Determine the (X, Y) coordinate at the center of the cell enclosing the given text.  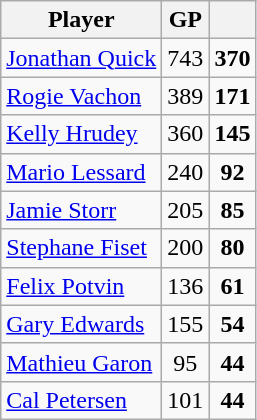
61 (232, 286)
200 (186, 248)
360 (186, 134)
Cal Petersen (82, 400)
80 (232, 248)
101 (186, 400)
Jonathan Quick (82, 58)
171 (232, 96)
95 (186, 362)
Felix Potvin (82, 286)
Kelly Hrudey (82, 134)
Mario Lessard (82, 172)
240 (186, 172)
Mathieu Garon (82, 362)
370 (232, 58)
54 (232, 324)
743 (186, 58)
389 (186, 96)
Jamie Storr (82, 210)
GP (186, 20)
145 (232, 134)
205 (186, 210)
85 (232, 210)
Rogie Vachon (82, 96)
Gary Edwards (82, 324)
Stephane Fiset (82, 248)
Player (82, 20)
92 (232, 172)
155 (186, 324)
136 (186, 286)
